From the cell containing the given text, extract its center point as [X, Y] coordinate. 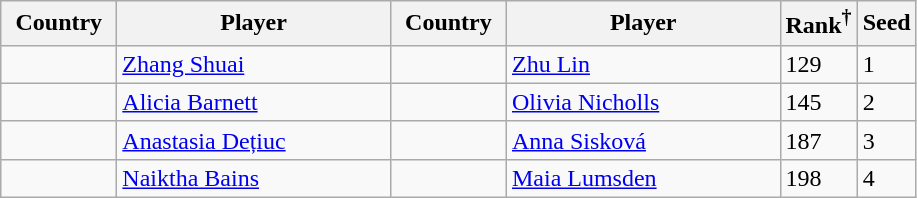
Naiktha Bains [254, 178]
Anna Sisková [643, 140]
145 [818, 102]
Rank† [818, 24]
3 [886, 140]
Anastasia Dețiuc [254, 140]
4 [886, 178]
Zhu Lin [643, 64]
Zhang Shuai [254, 64]
129 [818, 64]
1 [886, 64]
Alicia Barnett [254, 102]
Olivia Nicholls [643, 102]
Seed [886, 24]
198 [818, 178]
2 [886, 102]
187 [818, 140]
Maia Lumsden [643, 178]
